Scan for the cell matching the given text and deliver its (x, y) coordinate at center. 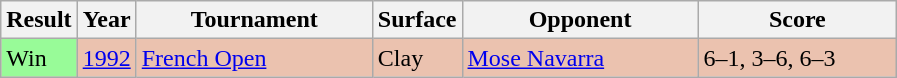
Opponent (580, 20)
French Open (254, 58)
Win (39, 58)
Mose Navarra (580, 58)
Score (798, 20)
Result (39, 20)
6–1, 3–6, 6–3 (798, 58)
1992 (106, 58)
Surface (417, 20)
Clay (417, 58)
Year (106, 20)
Tournament (254, 20)
